Determine the (x, y) coordinate at the center of the cell enclosing the given text.  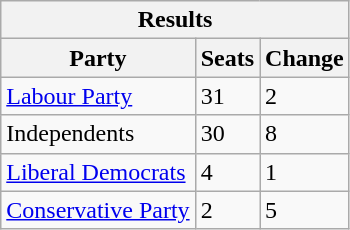
Labour Party (98, 96)
5 (305, 210)
4 (227, 172)
30 (227, 134)
1 (305, 172)
Conservative Party (98, 210)
Seats (227, 58)
Independents (98, 134)
8 (305, 134)
Change (305, 58)
Liberal Democrats (98, 172)
Results (176, 20)
Party (98, 58)
31 (227, 96)
